Find where the given text appears and provide that cell's center as [x, y] coordinate. 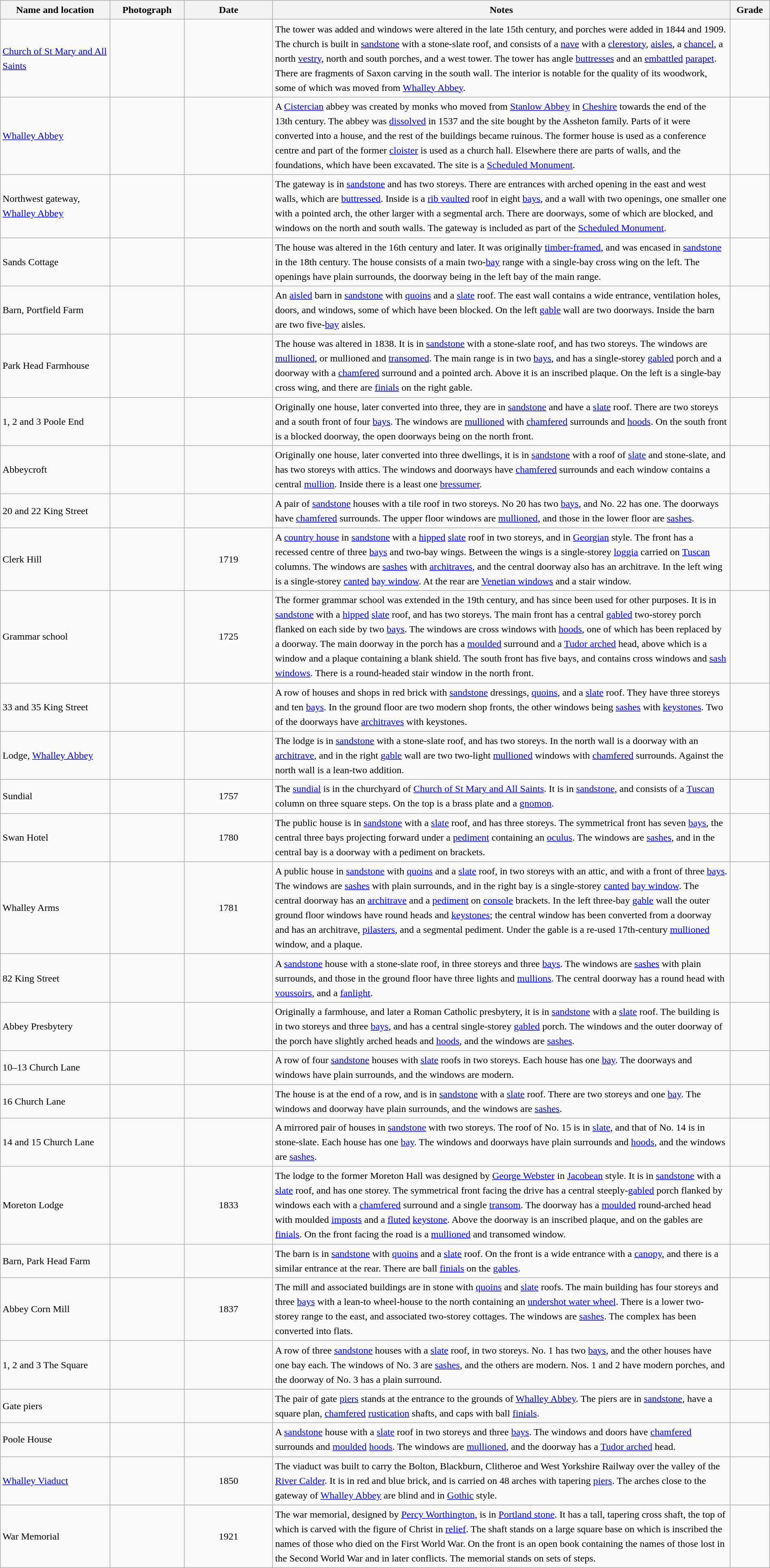
Moreton Lodge [55, 1205]
Name and location [55, 10]
1, 2 and 3 The Square [55, 1365]
Photograph [147, 10]
16 Church Lane [55, 1101]
1, 2 and 3 Poole End [55, 422]
14 and 15 Church Lane [55, 1142]
Abbeycroft [55, 469]
Abbey Corn Mill [55, 1309]
1719 [229, 559]
Notes [501, 10]
Date [229, 10]
Park Head Farmhouse [55, 366]
Swan Hotel [55, 837]
Barn, Park Head Farm [55, 1261]
33 and 35 King Street [55, 707]
Abbey Presbytery [55, 1027]
War Memorial [55, 1537]
1780 [229, 837]
Lodge, Whalley Abbey [55, 755]
Poole House [55, 1439]
Whalley Abbey [55, 136]
1837 [229, 1309]
Church of St Mary and All Saints [55, 58]
Gate piers [55, 1406]
Grammar school [55, 637]
1757 [229, 797]
20 and 22 King Street [55, 511]
Northwest gateway,Whalley Abbey [55, 206]
Sundial [55, 797]
Sands Cottage [55, 262]
Whalley Arms [55, 908]
82 King Street [55, 978]
1921 [229, 1537]
Clerk Hill [55, 559]
1781 [229, 908]
Grade [750, 10]
Whalley Viaduct [55, 1481]
1725 [229, 637]
10–13 Church Lane [55, 1067]
1850 [229, 1481]
Barn, Portfield Farm [55, 310]
1833 [229, 1205]
